Search for the cell housing the specified text and yield its (X, Y) center coordinate. 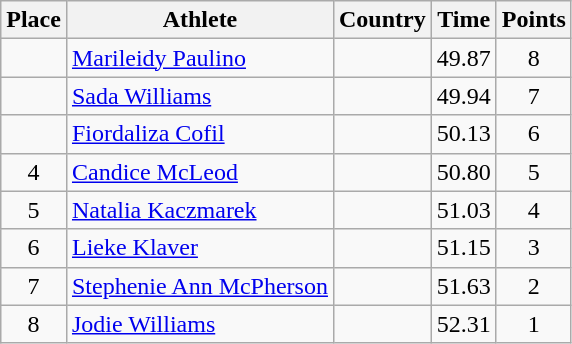
1 (534, 324)
Jodie Williams (200, 324)
52.31 (464, 324)
Points (534, 20)
Sada Williams (200, 96)
3 (534, 248)
Fiordaliza Cofil (200, 134)
Candice McLeod (200, 172)
Athlete (200, 20)
2 (534, 286)
Marileidy Paulino (200, 58)
51.15 (464, 248)
51.63 (464, 286)
49.87 (464, 58)
50.13 (464, 134)
Natalia Kaczmarek (200, 210)
Lieke Klaver (200, 248)
49.94 (464, 96)
51.03 (464, 210)
Time (464, 20)
Place (34, 20)
Stephenie Ann McPherson (200, 286)
50.80 (464, 172)
Country (382, 20)
